Determine the (X, Y) coordinate at the center of the cell enclosing the given text.  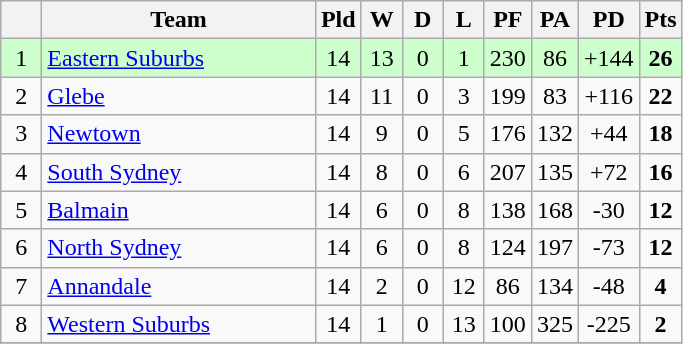
North Sydney (179, 248)
-225 (608, 324)
-30 (608, 210)
Pld (338, 20)
+72 (608, 172)
207 (508, 172)
135 (554, 172)
D (422, 20)
+116 (608, 96)
PA (554, 20)
325 (554, 324)
230 (508, 58)
100 (508, 324)
176 (508, 134)
132 (554, 134)
138 (508, 210)
197 (554, 248)
W (382, 20)
7 (22, 286)
-48 (608, 286)
124 (508, 248)
-73 (608, 248)
9 (382, 134)
+144 (608, 58)
168 (554, 210)
Newtown (179, 134)
134 (554, 286)
Annandale (179, 286)
83 (554, 96)
16 (660, 172)
South Sydney (179, 172)
Eastern Suburbs (179, 58)
+44 (608, 134)
Balmain (179, 210)
Team (179, 20)
26 (660, 58)
18 (660, 134)
11 (382, 96)
PD (608, 20)
Western Suburbs (179, 324)
22 (660, 96)
Pts (660, 20)
L (464, 20)
199 (508, 96)
Glebe (179, 96)
PF (508, 20)
